Find where the given text appears and provide that cell's center as [X, Y] coordinate. 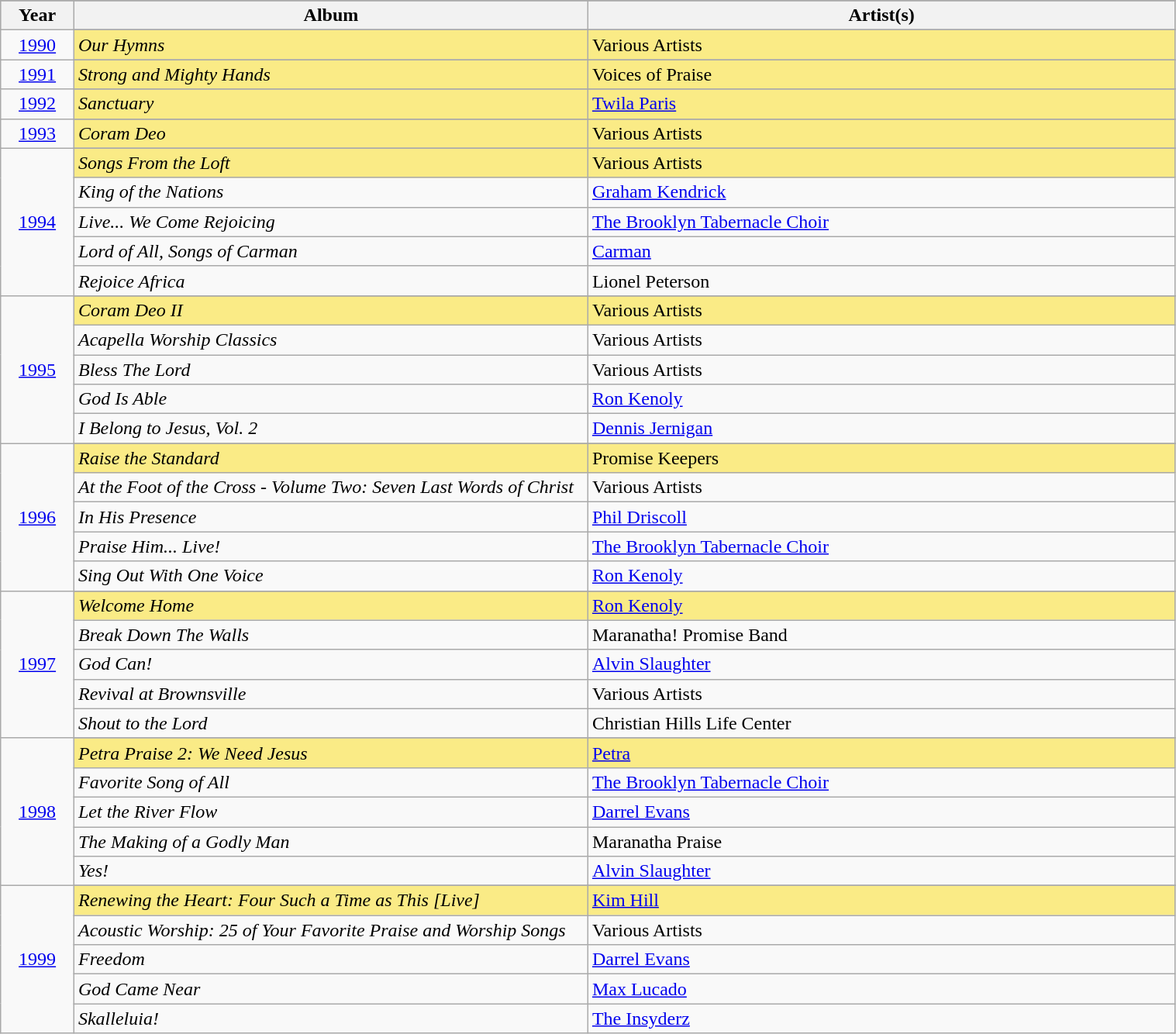
Coram Deo [330, 133]
Praise Him... Live! [330, 546]
1996 [37, 517]
Artist(s) [881, 16]
1998 [37, 812]
Acapella Worship Classics [330, 339]
The Insyderz [881, 1018]
Sanctuary [330, 104]
Maranatha Praise [881, 841]
Kim Hill [881, 901]
Acoustic Worship: 25 of Your Favorite Praise and Worship Songs [330, 930]
Petra Praise 2: We Need Jesus [330, 753]
Freedom [330, 960]
Christian Hills Life Center [881, 723]
Sing Out With One Voice [330, 576]
In His Presence [330, 517]
1993 [37, 133]
Petra [881, 753]
Maranatha! Promise Band [881, 635]
Year [37, 16]
Our Hymns [330, 45]
Revival at Brownsville [330, 694]
God Can! [330, 664]
God Is Able [330, 399]
Shout to the Lord [330, 723]
Renewing the Heart: Four Such a Time as This [Live] [330, 901]
Phil Driscoll [881, 517]
Skalleluia! [330, 1018]
Carman [881, 251]
Rejoice Africa [330, 281]
Favorite Song of All [330, 782]
1991 [37, 74]
Songs From the Loft [330, 163]
Lord of All, Songs of Carman [330, 251]
Welcome Home [330, 605]
Dennis Jernigan [881, 429]
1995 [37, 369]
Let the River Flow [330, 812]
At the Foot of the Cross - Volume Two: Seven Last Words of Christ [330, 488]
Graham Kendrick [881, 192]
1997 [37, 664]
King of the Nations [330, 192]
Coram Deo II [330, 310]
Promise Keepers [881, 458]
1999 [37, 960]
Album [330, 16]
Max Lucado [881, 989]
Yes! [330, 871]
1994 [37, 222]
God Came Near [330, 989]
Break Down The Walls [330, 635]
The Making of a Godly Man [330, 841]
Lionel Peterson [881, 281]
Twila Paris [881, 104]
Raise the Standard [330, 458]
1990 [37, 45]
Live... We Come Rejoicing [330, 222]
I Belong to Jesus, Vol. 2 [330, 429]
Bless The Lord [330, 370]
Voices of Praise [881, 74]
Strong and Mighty Hands [330, 74]
1992 [37, 104]
